Output the (x, y) coordinate of the center of the cell containing the given text.  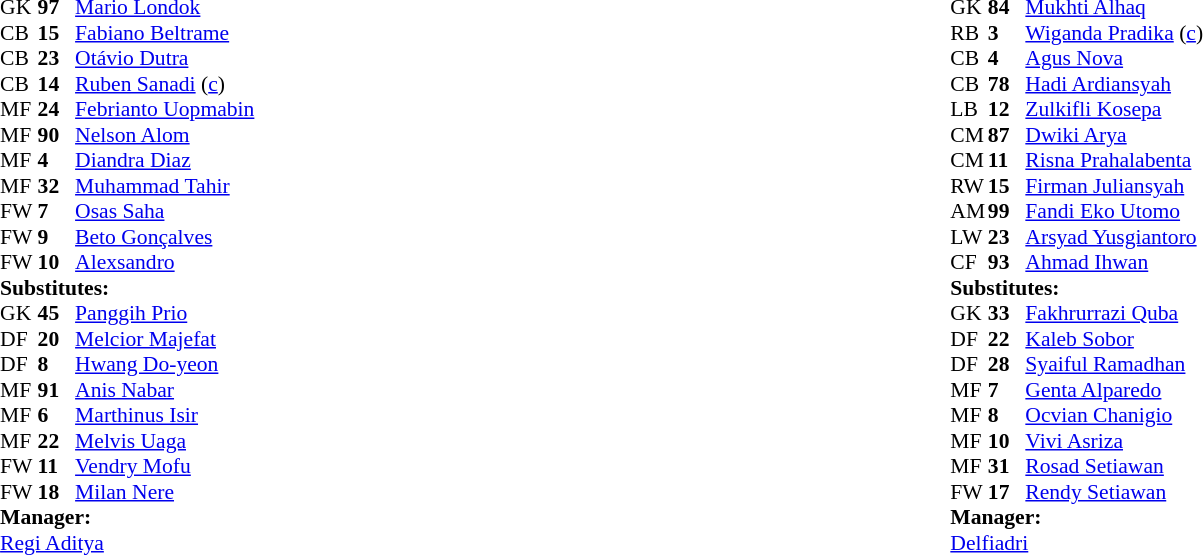
Syaiful Ramadhan (1114, 365)
87 (1007, 135)
Diandra Diaz (164, 161)
Melvis Uaga (164, 441)
Osas Saha (164, 211)
Ruben Sanadi (c) (164, 84)
Fandi Eko Utomo (1114, 211)
Hadi Ardiansyah (1114, 84)
LB (969, 109)
17 (1007, 492)
Vendry Mofu (164, 467)
Firman Juliansyah (1114, 186)
Genta Alparedo (1114, 390)
Arsyad Yusgiantoro (1114, 237)
28 (1007, 365)
CF (969, 263)
90 (57, 135)
24 (57, 109)
32 (57, 186)
Hwang Do-yeon (164, 365)
91 (57, 390)
31 (1007, 467)
Anis Nabar (164, 390)
Otávio Dutra (164, 59)
33 (1007, 313)
6 (57, 415)
20 (57, 339)
12 (1007, 109)
Muhammad Tahir (164, 186)
Marthinus Isir (164, 415)
AM (969, 211)
Milan Nere (164, 492)
Panggih Prio (164, 313)
Risna Prahalabenta (1114, 161)
RW (969, 186)
78 (1007, 84)
99 (1007, 211)
9 (57, 237)
Febrianto Uopmabin (164, 109)
Rendy Setiawan (1114, 492)
Kaleb Sobor (1114, 339)
Rosad Setiawan (1114, 467)
Zulkifli Kosepa (1114, 109)
Alexsandro (164, 263)
18 (57, 492)
Ocvian Chanigio (1114, 415)
Wiganda Pradika (c) (1114, 33)
Ahmad Ihwan (1114, 263)
3 (1007, 33)
Melcior Majefat (164, 339)
RB (969, 33)
Nelson Alom (164, 135)
14 (57, 84)
Beto Gonçalves (164, 237)
Dwiki Arya (1114, 135)
45 (57, 313)
Agus Nova (1114, 59)
Vivi Asriza (1114, 441)
LW (969, 237)
Fabiano Beltrame (164, 33)
93 (1007, 263)
Fakhrurrazi Quba (1114, 313)
